For the text-containing cell, return its midpoint in (X, Y) coordinate format. 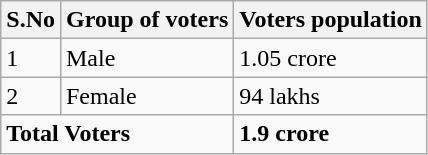
94 lakhs (331, 96)
Group of voters (146, 20)
Male (146, 58)
2 (31, 96)
Total Voters (118, 134)
1 (31, 58)
Voters population (331, 20)
1.05 crore (331, 58)
1.9 crore (331, 134)
Female (146, 96)
S.No (31, 20)
